Identify which cell holds the provided text, then report its [X, Y] central coordinate. 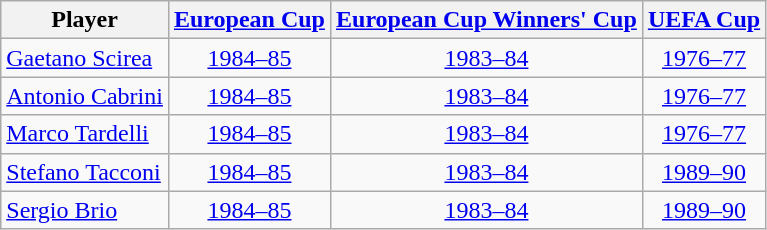
Stefano Tacconi [85, 172]
UEFA Cup [704, 20]
Marco Tardelli [85, 134]
Player [85, 20]
Sergio Brio [85, 210]
European Cup Winners' Cup [486, 20]
Antonio Cabrini [85, 96]
Gaetano Scirea [85, 58]
European Cup [249, 20]
